Search for the cell housing the specified text and yield its [X, Y] center coordinate. 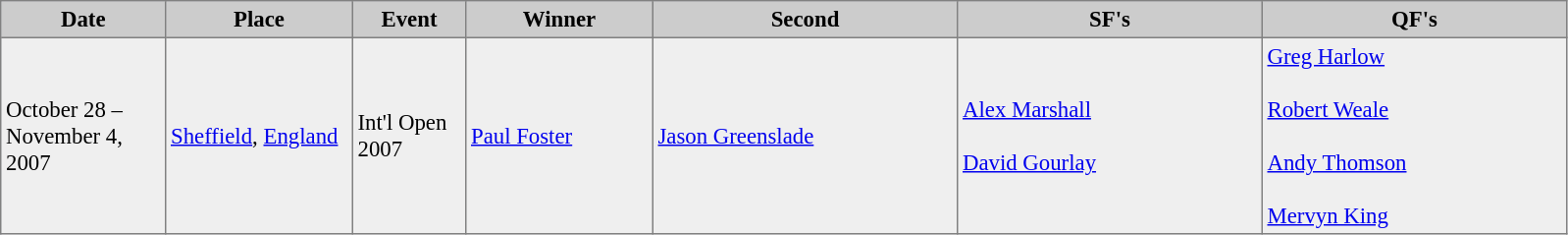
SF's [1110, 20]
Winner [559, 20]
Int'l Open 2007 [409, 136]
Second [805, 20]
QF's [1414, 20]
Event [409, 20]
October 28 – November 4, 2007 [83, 136]
Place [259, 20]
Greg Harlow Robert Weale Andy Thomson Mervyn King [1414, 136]
Sheffield, England [259, 136]
Alex Marshall David Gourlay [1110, 136]
Date [83, 20]
Jason Greenslade [805, 136]
Paul Foster [559, 136]
